Pinpoint the cell where the given text exists, returning its (X, Y) midpoint coordinate. 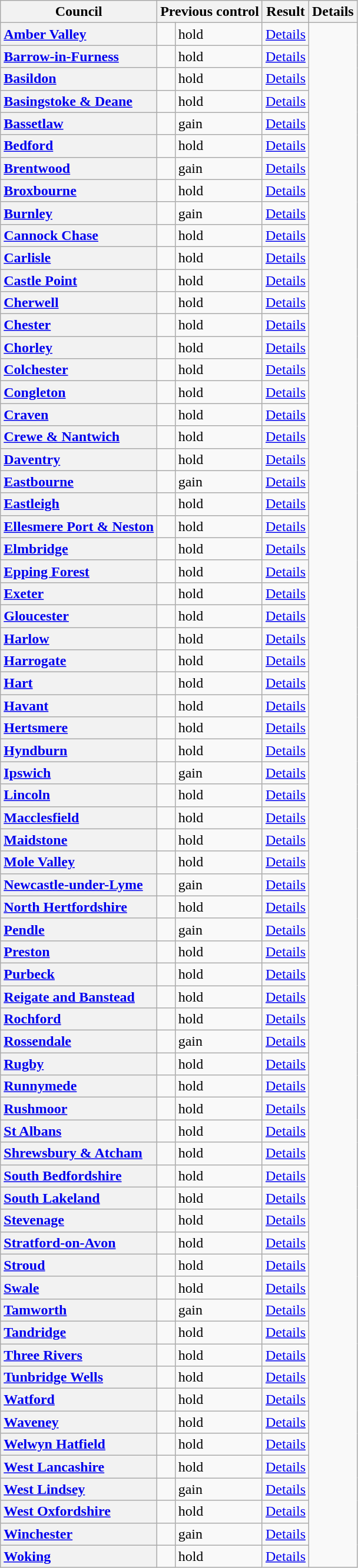
South Bedfordshire (79, 1176)
Result (285, 12)
Ipswich (79, 773)
Three Rivers (79, 1355)
Runnymede (79, 1086)
Exeter (79, 593)
Shrewsbury & Atcham (79, 1153)
Chester (79, 325)
Crewe & Nantwich (79, 437)
Tandridge (79, 1332)
Macclesfield (79, 818)
Hertsmere (79, 728)
St Albans (79, 1131)
Bassetlaw (79, 124)
North Hertfordshire (79, 907)
Tunbridge Wells (79, 1377)
Havant (79, 706)
Reigate and Banstead (79, 997)
Carlisle (79, 258)
Preston (79, 952)
Colchester (79, 370)
Welwyn Hatfield (79, 1444)
Previous control (210, 12)
Elmbridge (79, 549)
Winchester (79, 1534)
Congleton (79, 392)
Barrow-in-Furness (79, 56)
Purbeck (79, 974)
Brentwood (79, 168)
Watford (79, 1400)
Eastleigh (79, 504)
Amber Valley (79, 34)
Council (79, 12)
Pendle (79, 929)
Bedford (79, 146)
Harrogate (79, 661)
Rushmoor (79, 1109)
Daventry (79, 459)
Stroud (79, 1265)
Broxbourne (79, 191)
Swale (79, 1287)
West Lancashire (79, 1467)
Hart (79, 683)
Ellesmere Port & Neston (79, 526)
Eastbourne (79, 482)
Waveney (79, 1422)
Woking (79, 1556)
Craven (79, 415)
Hyndburn (79, 750)
Burnley (79, 213)
South Lakeland (79, 1198)
Stratford-on-Avon (79, 1243)
Mole Valley (79, 862)
Basingstoke & Deane (79, 101)
Cannock Chase (79, 235)
Stevenage (79, 1220)
Tamworth (79, 1310)
Newcastle-under-Lyme (79, 885)
Rochford (79, 1019)
Gloucester (79, 616)
Lincoln (79, 795)
Epping Forest (79, 571)
Castle Point (79, 281)
Harlow (79, 638)
Maidstone (79, 840)
Rossendale (79, 1042)
Basildon (79, 79)
Cherwell (79, 303)
Rugby (79, 1064)
West Lindsey (79, 1489)
West Oxfordshire (79, 1512)
Chorley (79, 348)
